Search for the cell housing the specified text and yield its (x, y) center coordinate. 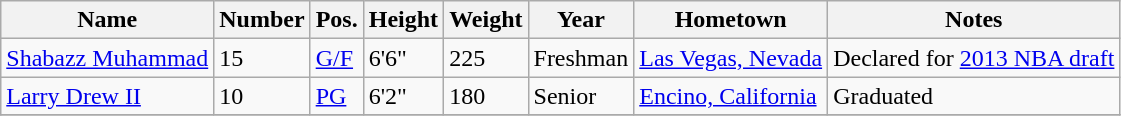
G/F (336, 58)
6'2" (403, 96)
Graduated (974, 96)
PG (336, 96)
15 (262, 58)
Notes (974, 20)
6'6" (403, 58)
Freshman (581, 58)
225 (486, 58)
Senior (581, 96)
180 (486, 96)
Larry Drew II (108, 96)
Encino, California (731, 96)
Number (262, 20)
Las Vegas, Nevada (731, 58)
Pos. (336, 20)
Year (581, 20)
Shabazz Muhammad (108, 58)
Hometown (731, 20)
Name (108, 20)
10 (262, 96)
Declared for 2013 NBA draft (974, 58)
Weight (486, 20)
Height (403, 20)
